Determine the (X, Y) coordinate at the center of the cell enclosing the given text.  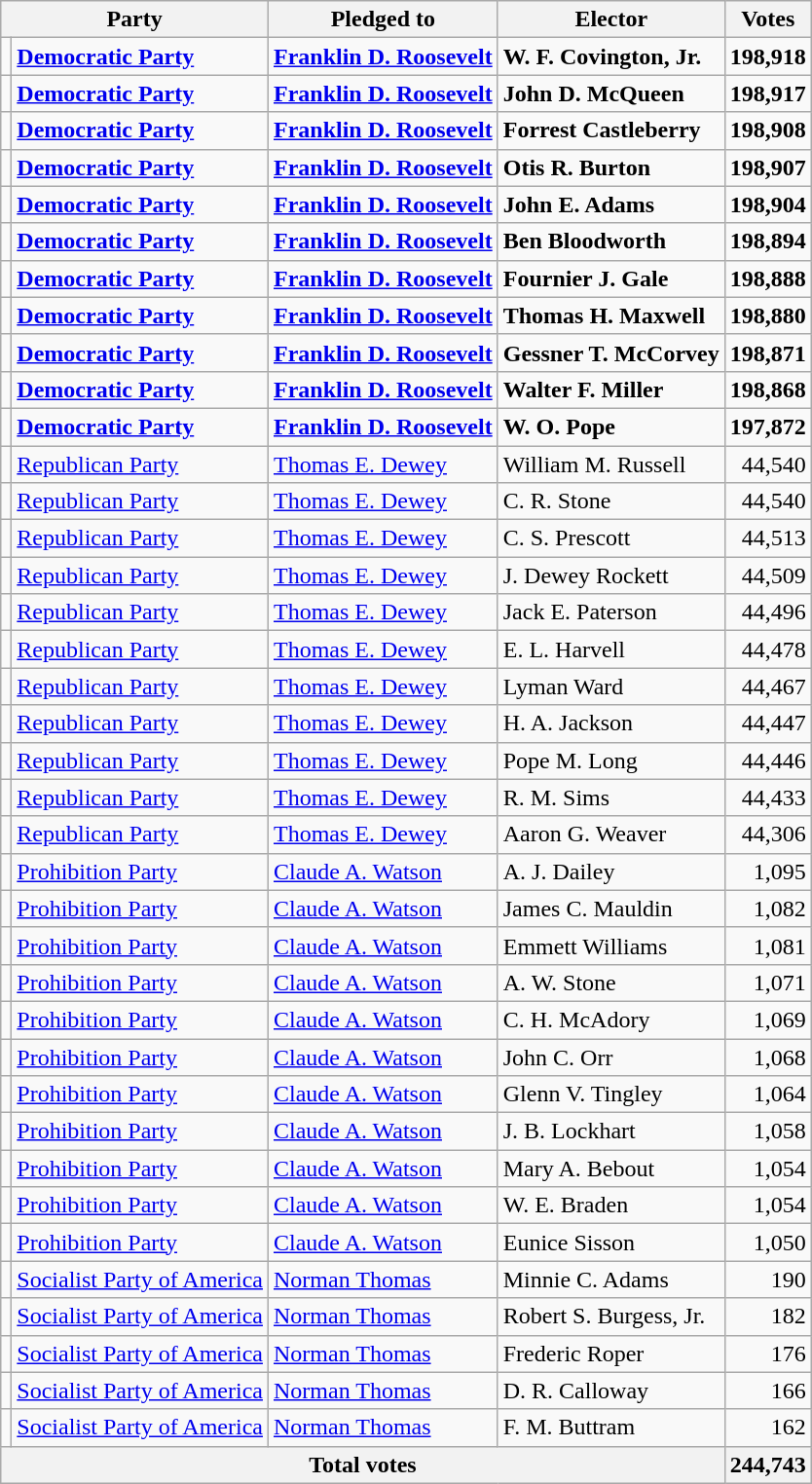
W. F. Covington, Jr. (611, 56)
198,871 (767, 352)
Thomas H. Maxwell (611, 315)
198,868 (767, 390)
Pope M. Long (611, 761)
John E. Adams (611, 204)
D. R. Calloway (611, 1391)
44,509 (767, 575)
1,068 (767, 1057)
Mary A. Bebout (611, 1169)
Robert S. Burgess, Jr. (611, 1317)
Elector (611, 19)
Emmett Williams (611, 946)
Frederic Roper (611, 1354)
Ben Bloodworth (611, 241)
1,082 (767, 909)
44,433 (767, 798)
Jack E. Paterson (611, 612)
Aaron G. Weaver (611, 835)
1,069 (767, 1020)
Minnie C. Adams (611, 1280)
Fournier J. Gale (611, 278)
C. S. Prescott (611, 538)
198,894 (767, 241)
H. A. Jackson (611, 723)
Walter F. Miller (611, 390)
C. H. McAdory (611, 1020)
198,880 (767, 315)
44,478 (767, 649)
1,071 (767, 983)
Gessner T. McCorvey (611, 352)
162 (767, 1428)
198,888 (767, 278)
F. M. Buttram (611, 1428)
A. J. Dailey (611, 872)
C. R. Stone (611, 501)
Forrest Castleberry (611, 130)
1,050 (767, 1243)
1,095 (767, 872)
1,081 (767, 946)
J. B. Lockhart (611, 1132)
John D. McQueen (611, 93)
A. W. Stone (611, 983)
44,513 (767, 538)
Glenn V. Tingley (611, 1094)
Lyman Ward (611, 686)
Total votes (362, 1465)
J. Dewey Rockett (611, 575)
166 (767, 1391)
182 (767, 1317)
1,058 (767, 1132)
176 (767, 1354)
190 (767, 1280)
Votes (767, 19)
John C. Orr (611, 1057)
198,908 (767, 130)
R. M. Sims (611, 798)
William M. Russell (611, 464)
44,446 (767, 761)
198,918 (767, 56)
Otis R. Burton (611, 167)
44,306 (767, 835)
James C. Mauldin (611, 909)
E. L. Harvell (611, 649)
197,872 (767, 427)
198,917 (767, 93)
Party (134, 19)
198,904 (767, 204)
198,907 (767, 167)
W. O. Pope (611, 427)
44,447 (767, 723)
W. E. Braden (611, 1206)
44,496 (767, 612)
1,064 (767, 1094)
Eunice Sisson (611, 1243)
Pledged to (383, 19)
244,743 (767, 1465)
44,467 (767, 686)
